Find where the given text appears and provide that cell's center as (X, Y) coordinate. 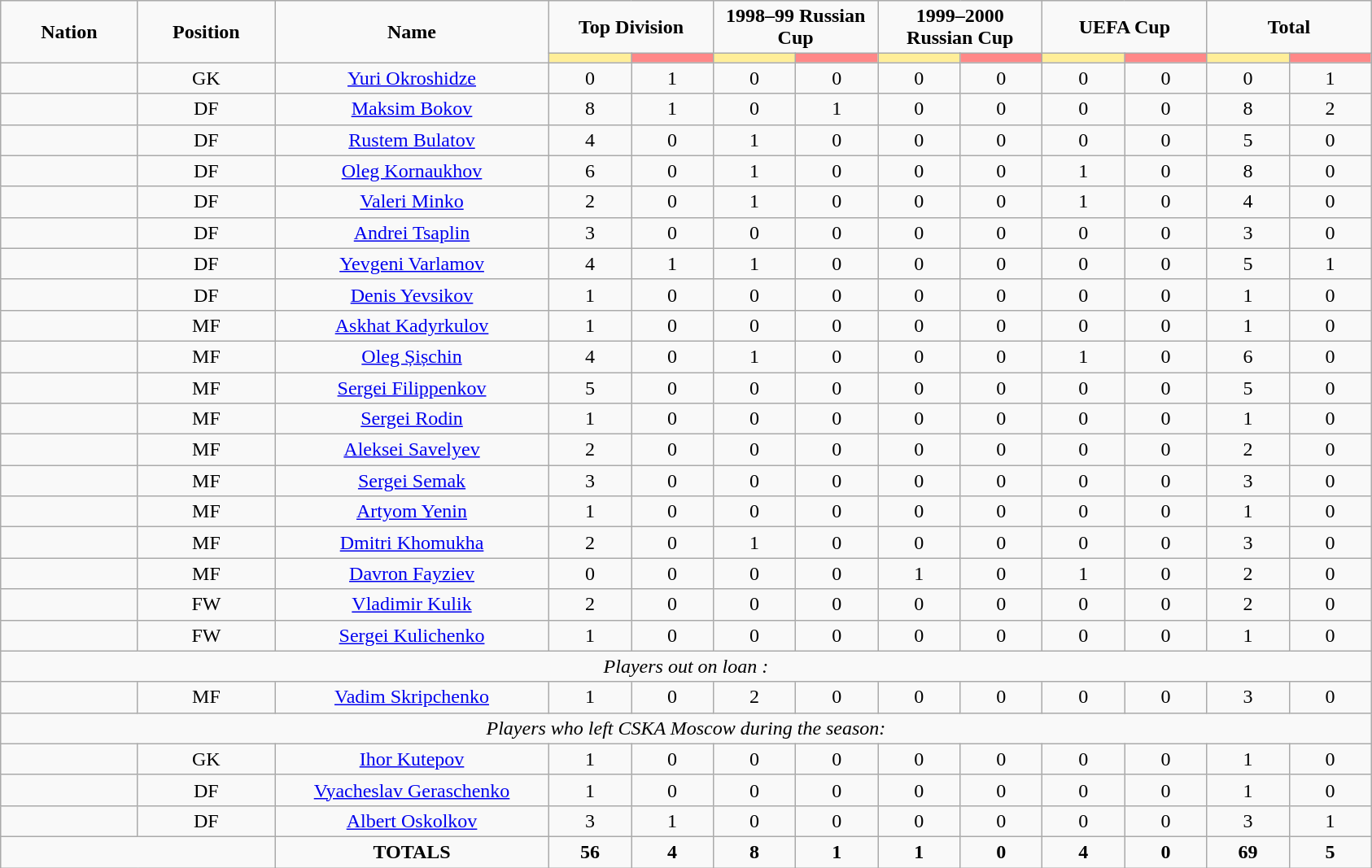
Andrei Tsaplin (412, 233)
Sergei Semak (412, 481)
Aleksei Savelyev (412, 450)
Vladimir Kulik (412, 604)
Maksim Bokov (412, 109)
Ihor Kutepov (412, 759)
Davron Fayziev (412, 574)
56 (589, 852)
1999–2000 Russian Cup (960, 28)
Players who left CSKA Moscow during the season: (686, 728)
Denis Yevsikov (412, 294)
Oleg Șișchin (412, 356)
Yuri Okroshidze (412, 78)
Total (1289, 28)
Yevgeni Varlamov (412, 264)
UEFA Cup (1125, 28)
Oleg Kornaukhov (412, 171)
Valeri Minko (412, 202)
Players out on loan : (686, 666)
Albert Oskolkov (412, 821)
TOTALS (412, 852)
Rustem Bulatov (412, 140)
Position (206, 32)
Top Division (631, 28)
1998–99 Russian Cup (796, 28)
Dmitri Khomukha (412, 543)
Sergei Filippenkov (412, 388)
Sergei Rodin (412, 419)
Vadim Skripchenko (412, 697)
Name (412, 32)
Vyacheslav Geraschenko (412, 790)
Nation (69, 32)
Sergei Kulichenko (412, 635)
Artyom Yenin (412, 512)
Askhat Kadyrkulov (412, 325)
69 (1248, 852)
